Detect which cell encompasses the target text, then output its [x, y] center coordinate. 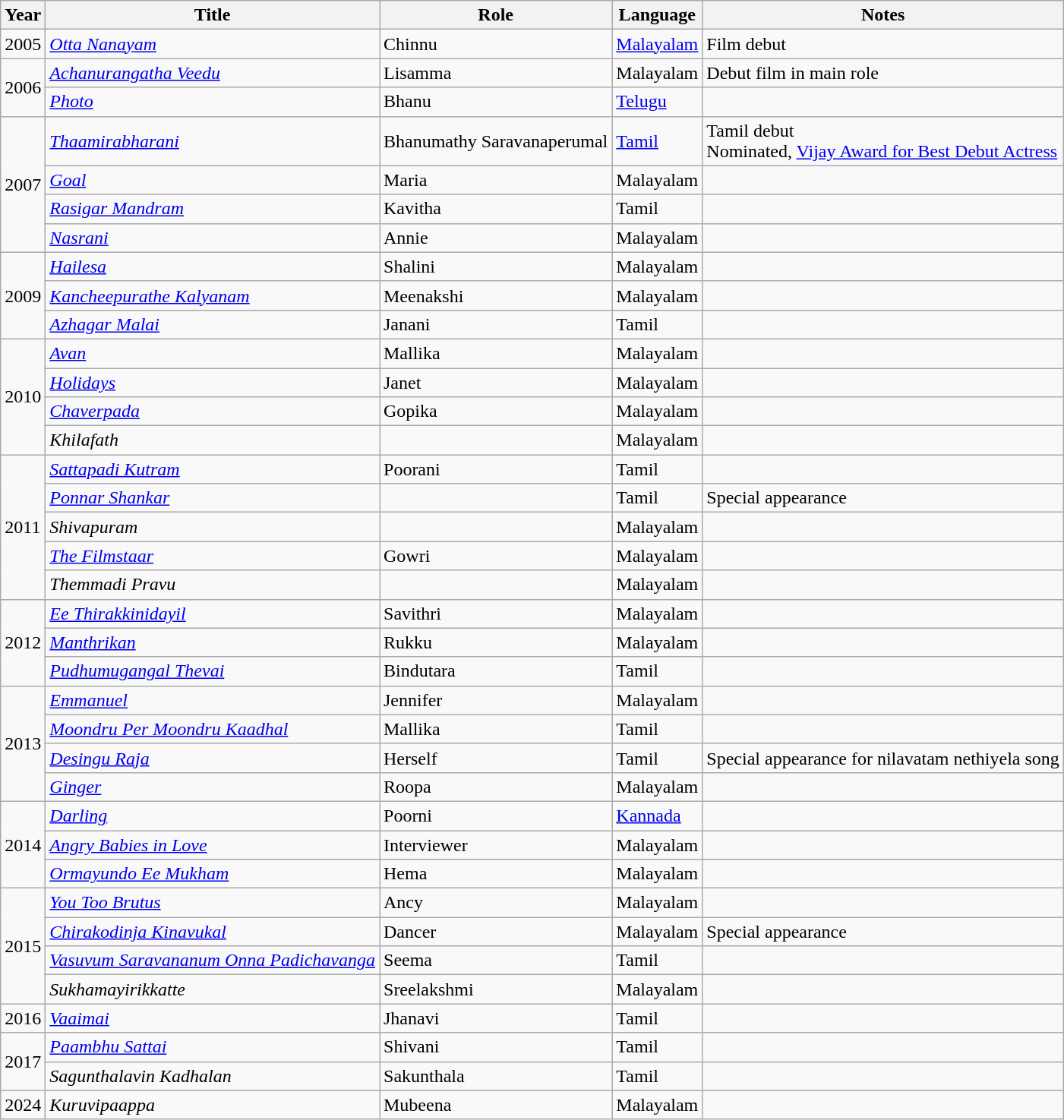
Telugu [658, 102]
Ginger [213, 787]
Lisamma [496, 73]
2013 [23, 743]
Sagunthalavin Kadhalan [213, 1076]
Moondru Per Moondru Kaadhal [213, 729]
Janani [496, 324]
2009 [23, 295]
Tamil debutNominated, Vijay Award for Best Debut Actress [883, 141]
Year [23, 15]
Ormayundo Ee Mukham [213, 874]
Film debut [883, 44]
Achanurangatha Veedu [213, 73]
Chinnu [496, 44]
Gopika [496, 412]
2014 [23, 844]
Ancy [496, 903]
2016 [23, 1018]
Language [658, 15]
Sakunthala [496, 1076]
Janet [496, 382]
Emmanuel [213, 700]
Bindutara [496, 671]
Thaamirabharani [213, 141]
Paambhu Sattai [213, 1047]
2017 [23, 1062]
Ee Thirakkinidayil [213, 614]
Otta Nanayam [213, 44]
Sukhamayirikkatte [213, 989]
The Filmstaar [213, 556]
2010 [23, 396]
Seema [496, 961]
Bhanumathy Saravanaperumal [496, 141]
Kavitha [496, 209]
Hema [496, 874]
Notes [883, 15]
Darling [213, 816]
Angry Babies in Love [213, 845]
2006 [23, 87]
Shivani [496, 1047]
Themmadi Pravu [213, 585]
Vaaimai [213, 1018]
Jennifer [496, 700]
Rukku [496, 642]
2024 [23, 1105]
2011 [23, 527]
Azhagar Malai [213, 324]
Rasigar Mandram [213, 209]
Holidays [213, 382]
Kancheepurathe Kalyanam [213, 295]
Poorni [496, 816]
Kannada [658, 816]
Sreelakshmi [496, 989]
Roopa [496, 787]
Manthrikan [213, 642]
Sattapadi Kutram [213, 469]
Interviewer [496, 845]
Chaverpada [213, 412]
2015 [23, 946]
Special appearance for nilavatam nethiyela song [883, 758]
Meenakshi [496, 295]
Vasuvum Saravananum Onna Padichavanga [213, 961]
Poorani [496, 469]
Nasrani [213, 238]
Pudhumugangal Thevai [213, 671]
Mubeena [496, 1105]
2012 [23, 642]
Herself [496, 758]
Jhanavi [496, 1018]
Savithri [496, 614]
Role [496, 15]
Annie [496, 238]
You Too Brutus [213, 903]
2005 [23, 44]
Shalini [496, 267]
Title [213, 15]
Hailesa [213, 267]
Chirakodinja Kinavukal [213, 932]
2007 [23, 184]
Goal [213, 180]
Bhanu [496, 102]
Desingu Raja [213, 758]
Debut film in main role [883, 73]
Gowri [496, 556]
Kuruvipaappa [213, 1105]
Khilafath [213, 440]
Ponnar Shankar [213, 498]
Dancer [496, 932]
Photo [213, 102]
Avan [213, 353]
Shivapuram [213, 527]
Maria [496, 180]
